Find where the given text appears and provide that cell's center as (x, y) coordinate. 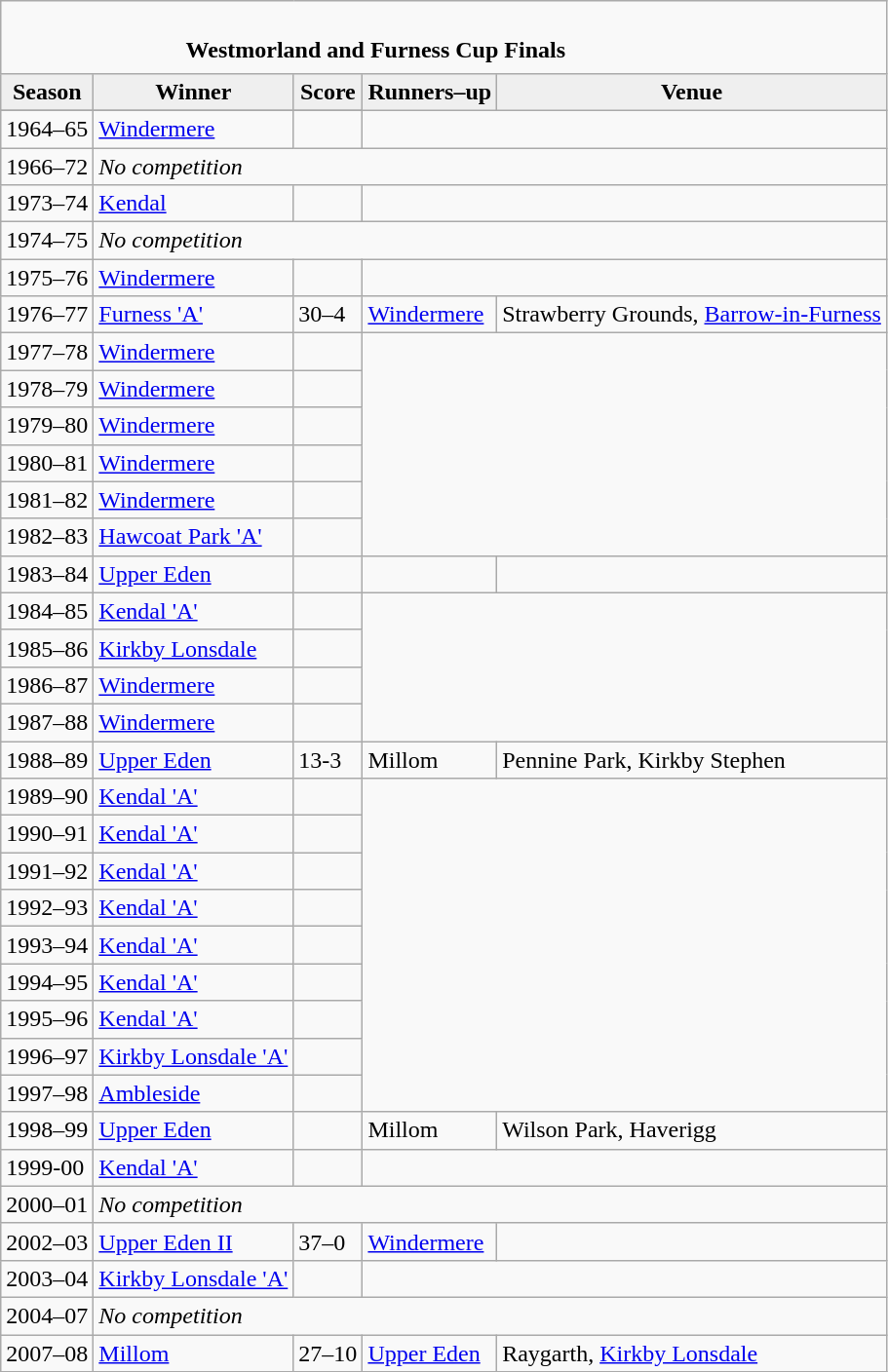
1987–88 (47, 722)
1994–95 (47, 982)
13-3 (328, 759)
Pennine Park, Kirkby Stephen (692, 759)
1997–98 (47, 1093)
1979–80 (47, 426)
37–0 (328, 1241)
1980–81 (47, 463)
27–10 (328, 1353)
2000–01 (47, 1204)
1973–74 (47, 204)
Hawcoat Park 'A' (193, 537)
1966–72 (47, 167)
Upper Eden II (193, 1241)
Season (47, 92)
30–4 (328, 315)
Venue (692, 92)
Raygarth, Kirkby Lonsdale (692, 1353)
1985–86 (47, 648)
Kendal (193, 204)
2004–07 (47, 1315)
1991–92 (47, 871)
1975–76 (47, 278)
1999-00 (47, 1167)
1974–75 (47, 241)
1981–82 (47, 500)
Ambleside (193, 1093)
1964–65 (47, 129)
1978–79 (47, 389)
Wilson Park, Haverigg (692, 1130)
1984–85 (47, 611)
Winner (193, 92)
1988–89 (47, 759)
1996–97 (47, 1056)
1989–90 (47, 797)
Furness 'A' (193, 315)
1990–91 (47, 834)
Strawberry Grounds, Barrow-in-Furness (692, 315)
1986–87 (47, 685)
2007–08 (47, 1353)
1992–93 (47, 908)
1995–96 (47, 1019)
2003–04 (47, 1278)
1982–83 (47, 537)
1983–84 (47, 574)
1993–94 (47, 945)
1977–78 (47, 352)
Kirkby Lonsdale (193, 648)
Runners–up (430, 92)
Score (328, 92)
1976–77 (47, 315)
2002–03 (47, 1241)
1998–99 (47, 1130)
